Locate the cell with the specified text and output its [X, Y] center coordinate. 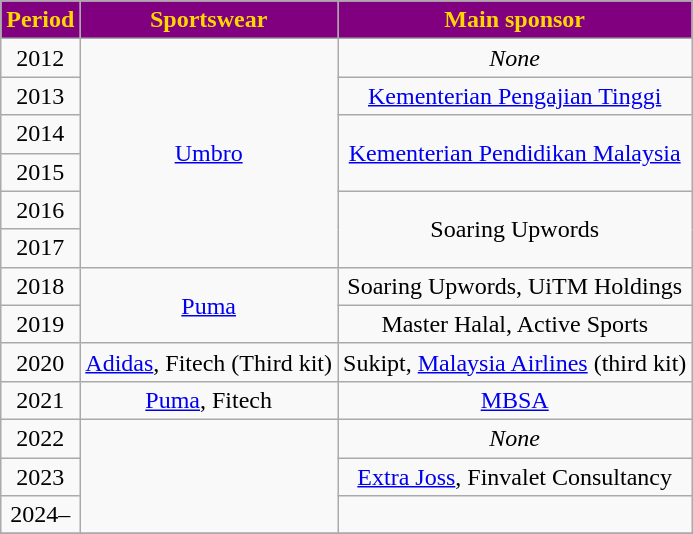
2017 [40, 248]
Period [40, 20]
Puma [209, 305]
Master Halal, Active Sports [515, 324]
2014 [40, 134]
2024– [40, 515]
2012 [40, 58]
2019 [40, 324]
2013 [40, 96]
2016 [40, 210]
Extra Joss, Finvalet Consultancy [515, 477]
Sukipt, Malaysia Airlines (third kit) [515, 362]
2015 [40, 172]
Sportswear [209, 20]
Puma, Fitech [209, 400]
Main sponsor [515, 20]
Umbro [209, 153]
Soaring Upwords, UiTM Holdings [515, 286]
2021 [40, 400]
Kementerian Pengajian Tinggi [515, 96]
2020 [40, 362]
2018 [40, 286]
Soaring Upwords [515, 229]
Kementerian Pendidikan Malaysia [515, 153]
2023 [40, 477]
Adidas, Fitech (Third kit) [209, 362]
2022 [40, 438]
MBSA [515, 400]
